Extract the (X, Y) coordinate from the center of the cell holding the provided text.  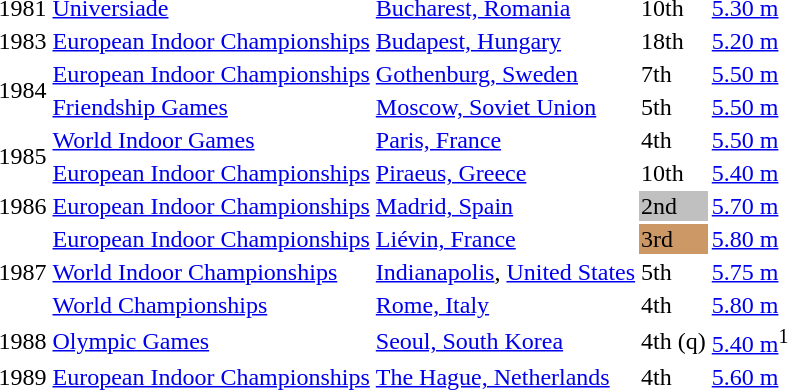
World Championships (211, 305)
World Indoor Championships (211, 272)
Rome, Italy (505, 305)
Piraeus, Greece (505, 173)
2nd (674, 206)
World Indoor Games (211, 140)
4th (q) (674, 341)
Gothenburg, Sweden (505, 74)
Seoul, South Korea (505, 341)
10th (674, 173)
Liévin, France (505, 239)
Madrid, Spain (505, 206)
Friendship Games (211, 107)
Paris, France (505, 140)
Budapest, Hungary (505, 41)
Moscow, Soviet Union (505, 107)
7th (674, 74)
18th (674, 41)
Indianapolis, United States (505, 272)
Olympic Games (211, 341)
3rd (674, 239)
